Extract the (X, Y) coordinate from the center of the cell holding the provided text.  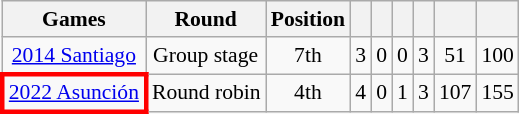
51 (456, 56)
1 (402, 94)
100 (498, 56)
2022 Asunción (74, 94)
Round robin (206, 94)
Games (74, 19)
2014 Santiago (74, 56)
Round (206, 19)
7th (308, 56)
Position (308, 19)
107 (456, 94)
4 (360, 94)
155 (498, 94)
Group stage (206, 56)
4th (308, 94)
